Return [X, Y] of the center of cell containing provided text 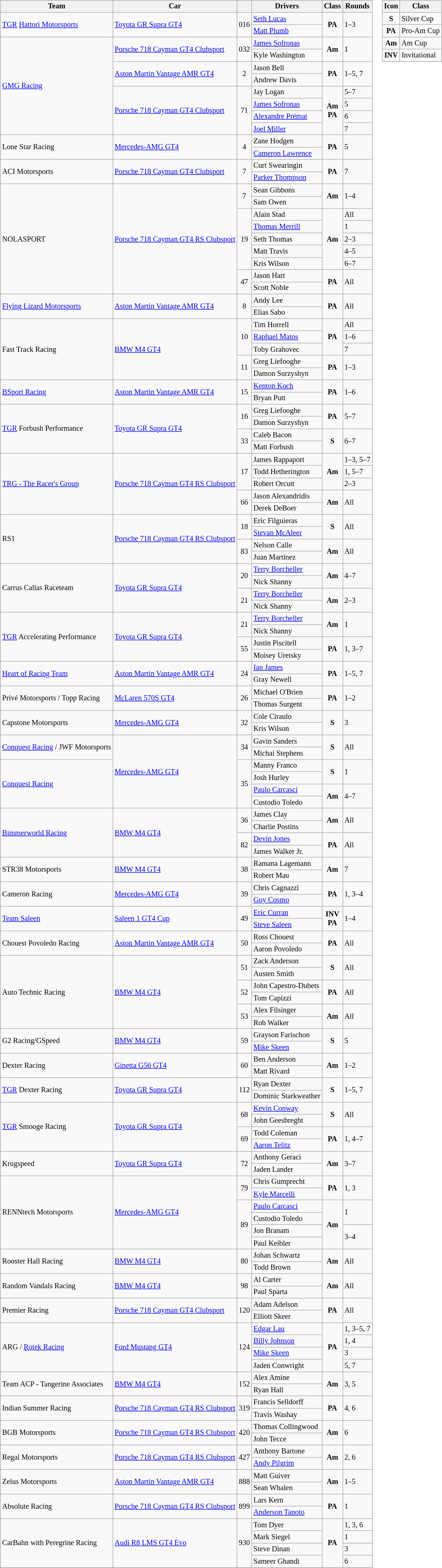
Alain Stad [287, 215]
Zack Anderson [287, 962]
Flying Lizard Motorsports [57, 306]
Robert Orcutt [287, 484]
80 [244, 1262]
Aaron Povoledo [287, 949]
Jason Alexandridis [287, 496]
Johan Schwartz [287, 1255]
Nelson Calle [287, 545]
Zelus Motorsports [57, 1481]
Bimmerworld Racing [57, 833]
James Walker Jr. [287, 851]
319 [244, 1408]
TGR Forbush Performance [57, 429]
Team ACP - Tangerine Associates [57, 1384]
TGR Hattori Motorsports [57, 25]
James Clay [287, 815]
Ian James [287, 668]
Todd Coleman [287, 1133]
Icon [391, 7]
Ryan Dexter [287, 1084]
John Capestro-Dubets [287, 986]
1, 5–7 [358, 472]
68 [244, 1115]
Moisey Uretsky [287, 655]
Sean Whalen [287, 1488]
Chris Gumprecht [287, 1182]
Seth Thomas [287, 239]
Anthony Bartone [287, 1451]
51 [244, 968]
888 [244, 1481]
5, 7 [358, 1365]
Jon Branam [287, 1231]
Zane Hodgen [287, 141]
INV PA [332, 918]
Michael O'Brien [287, 692]
Lars Kern [287, 1500]
19 [244, 239]
53 [244, 1016]
Team [57, 7]
Derek DeBoer [287, 509]
Caleb Bacon [287, 435]
Adam Adelson [287, 1304]
1–3, 5–7 [358, 459]
Carrus Callas Raceteam [57, 588]
89 [244, 1225]
Edgar Lau [287, 1329]
49 [244, 918]
Todd Brown [287, 1267]
Eric Curran [287, 912]
Ginetta G56 GT4 [175, 1065]
Conquest Racing [57, 784]
Dexter Racing [57, 1065]
Team Saleen [57, 918]
TGR Smooge Racing [57, 1127]
33 [244, 441]
152 [244, 1384]
G2 Racing/GSpeed [57, 1041]
Am Cup [421, 43]
Matt Guiver [287, 1476]
15 [244, 392]
69 [244, 1139]
Silver Cup [421, 19]
Cameron Lawrence [287, 154]
Paul Keibler [287, 1243]
Curt Swearingin [287, 166]
Premier Racing [57, 1310]
Seth Lucas [287, 19]
Matt Travis [287, 251]
Alexandre Prémat [287, 117]
James Rappaport [287, 459]
TGR Accelerating Performance [57, 637]
Billy Johnson [287, 1341]
Auto Technic Racing [57, 992]
Kyle Marcelli [287, 1194]
Devin Jones [287, 839]
Rob Walker [287, 1023]
Pro-Am Cup [421, 31]
1, 3–5, 7 [358, 1329]
Tim Horrell [287, 325]
4 [244, 147]
32 [244, 723]
Random Vandals Racing [57, 1286]
124 [244, 1348]
GMG Racing [57, 86]
Fast Track Racing [57, 349]
Gray Newell [287, 680]
20 [244, 576]
Elliott Skeer [287, 1317]
38 [244, 869]
930 [244, 1543]
032 [244, 49]
36 [244, 821]
Rounds [358, 7]
17 [244, 471]
Steve Dinan [287, 1549]
Tom Capizzi [287, 998]
35 [244, 784]
RENNtech Motorsports [57, 1213]
Toby Grahovec [287, 349]
34 [244, 747]
BSport Racing [57, 392]
Juan Martínez [287, 557]
016 [244, 25]
112 [244, 1090]
Jay Logan [287, 92]
Andrew Davis [287, 80]
Heart of Racing Team [57, 674]
Lone Star Racing [57, 147]
Jason Bell [287, 68]
Dominic Starkweather [287, 1096]
INV [391, 55]
BGB Motorsports [57, 1433]
Jaden Lander [287, 1170]
Sameer Ghandi [287, 1561]
2 [244, 73]
4, 6 [358, 1408]
47 [244, 282]
427 [244, 1457]
Steve Saleen [287, 925]
1, 4–7 [358, 1139]
Tom Dyer [287, 1525]
120 [244, 1310]
Josh Hurley [287, 778]
Kyle Washington [287, 55]
Anthony Geraci [287, 1157]
Ben Anderson [287, 1059]
Mark Siegel [287, 1537]
Capstone Motorsports [57, 723]
2, 6 [358, 1457]
Am PA [332, 111]
Thomas Collingwood [287, 1427]
Austen Smith [287, 974]
82 [244, 845]
Saleen 1 GT4 Cup [175, 918]
Jaden Conwright [287, 1365]
3, 5 [358, 1384]
Thomas Merrill [287, 227]
Car [175, 7]
Gavin Sanders [287, 741]
Matt Plumb [287, 31]
Stevan McAleer [287, 533]
Sam Owen [287, 202]
Krugspeed [57, 1163]
Cole Ciraulo [287, 717]
Chouest Povoledo Racing [57, 943]
TRG - The Racer's Group [57, 484]
RS1 [57, 539]
Manny Franco [287, 765]
1, 3–7 [358, 649]
39 [244, 894]
CarBahn with Peregrine Racing [57, 1543]
Guy Cosmo [287, 900]
Andy Lee [287, 300]
Alex Filsinger [287, 1010]
4–5 [358, 251]
Alex Amine [287, 1378]
Michai Stephens [287, 753]
Ross Chouest [287, 937]
26 [244, 698]
Kevin Conway [287, 1109]
59 [244, 1041]
79 [244, 1188]
Raphael Matos [287, 337]
STR38 Motorsports [57, 869]
18 [244, 527]
1, 3 [358, 1188]
1, 4 [358, 1341]
Robert Mau [287, 876]
Kenton Koch [287, 386]
Absolute Racing [57, 1506]
John Tecce [287, 1439]
66 [244, 502]
Ford Mustang GT4 [175, 1348]
16 [244, 416]
Justin Piscitell [287, 643]
Scott Noble [287, 288]
Parker Thompson [287, 178]
1–5 [358, 1481]
Drivers [287, 7]
ARG / Rotek Racing [57, 1348]
NOLASPORT [57, 239]
Francis Selldorff [287, 1402]
98 [244, 1286]
60 [244, 1065]
1, 3–4 [358, 894]
72 [244, 1163]
420 [244, 1433]
11 [244, 367]
3–7 [358, 1163]
Joel Miller [287, 129]
Rooster Hall Racing [57, 1262]
Travis Washay [287, 1414]
55 [244, 649]
Matt Rivard [287, 1072]
Aaron Telitz [287, 1145]
Chris Cagnazzi [287, 888]
Ryan Hall [287, 1390]
ACI Motorsports [57, 172]
Invitational [421, 55]
Elias Sabo [287, 313]
McLaren 570S GT4 [175, 698]
83 [244, 552]
3–4 [358, 1237]
1, 3, 6 [358, 1525]
Cameron Racing [57, 894]
Charlie Postins [287, 827]
Privé Motorsports / Topp Racing [57, 698]
50 [244, 943]
899 [244, 1506]
Conquest Racing / JWF Motorsports [57, 747]
10 [244, 337]
Paul Sparta [287, 1292]
Ramana Lagemann [287, 864]
Andy Pilgrim [287, 1464]
Jason Hart [287, 276]
Bryan Putt [287, 398]
Audi R8 LMS GT4 Evo [175, 1543]
Regal Motorsports [57, 1457]
71 [244, 111]
24 [244, 674]
Eric Filguieras [287, 521]
52 [244, 992]
Todd Hetherington [287, 472]
Matt Forbush [287, 447]
TGR Dexter Racing [57, 1090]
Grayson Farischon [287, 1035]
8 [244, 306]
John Geesbreght [287, 1121]
Anderson Tanoto [287, 1512]
Al Carter [287, 1280]
Indian Summer Racing [57, 1408]
Sean Gibbons [287, 190]
Thomas Surgent [287, 704]
